Search for the cell housing the specified text and yield its [X, Y] center coordinate. 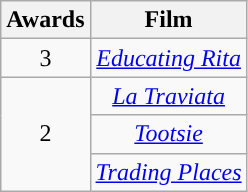
La Traviata [168, 96]
2 [46, 134]
Educating Rita [168, 58]
Awards [46, 20]
Film [168, 20]
3 [46, 58]
Trading Places [168, 172]
Tootsie [168, 134]
